For the text-containing cell, return its midpoint in (X, Y) coordinate format. 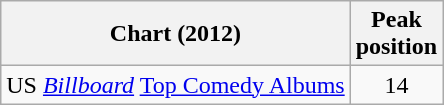
14 (396, 85)
Peakposition (396, 34)
Chart (2012) (176, 34)
US Billboard Top Comedy Albums (176, 85)
